From the cell containing the given text, extract its center point as [x, y] coordinate. 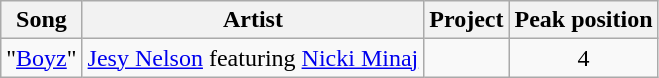
Peak position [584, 20]
4 [584, 58]
Project [466, 20]
"Boyz" [42, 58]
Song [42, 20]
Artist [253, 20]
Jesy Nelson featuring Nicki Minaj [253, 58]
